Scan for the cell matching the given text and deliver its (X, Y) coordinate at center. 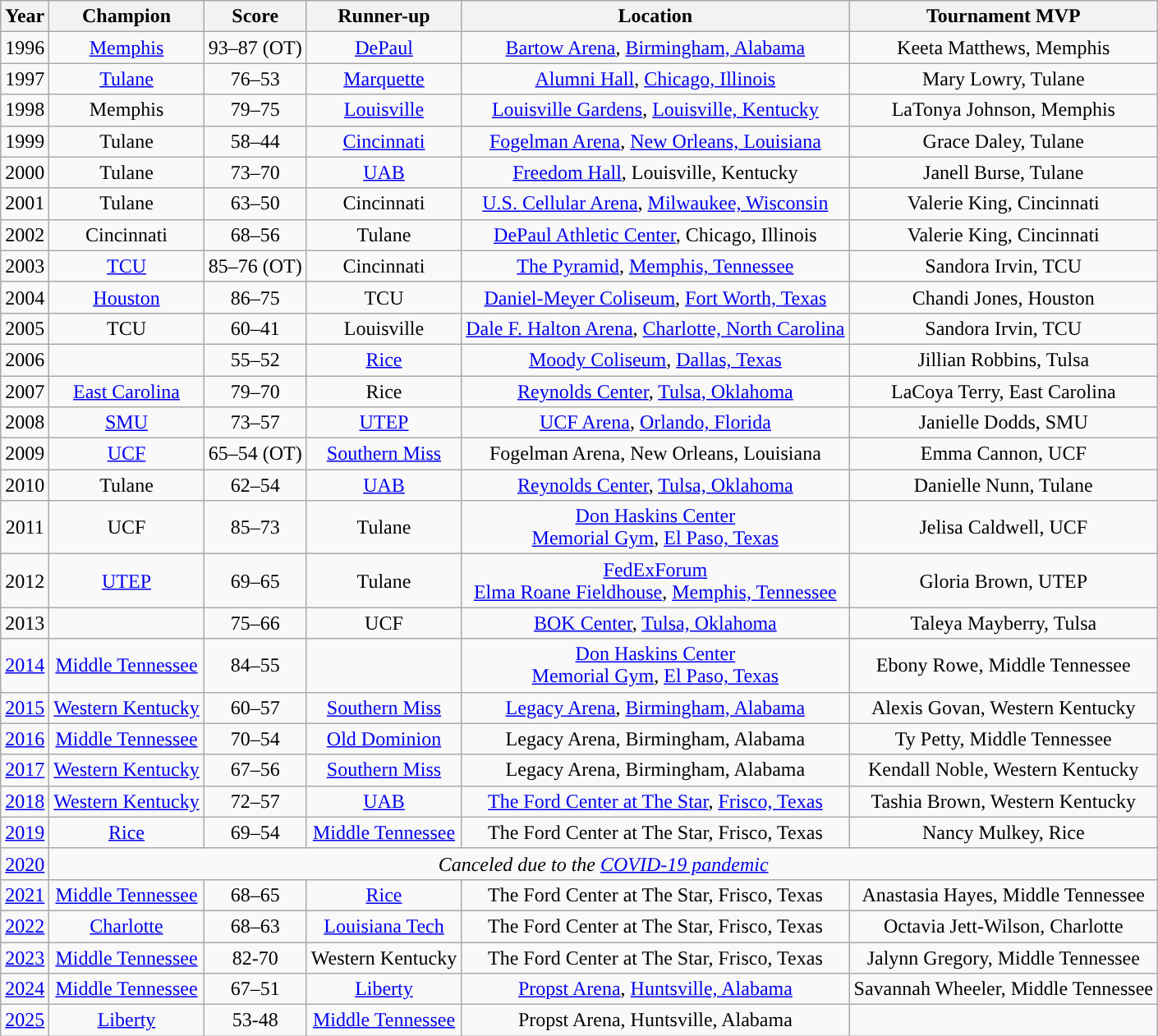
70–54 (255, 739)
Louisiana Tech (384, 926)
2012 (25, 581)
Tournament MVP (1004, 16)
Keeta Matthews, Memphis (1004, 48)
Octavia Jett-Wilson, Charlotte (1004, 926)
60–57 (255, 708)
65–54 (OT) (255, 454)
Jillian Robbins, Tulsa (1004, 360)
68–63 (255, 926)
55–52 (255, 360)
Janell Burse, Tulane (1004, 172)
2004 (25, 297)
Ebony Rowe, Middle Tennessee (1004, 665)
2001 (25, 204)
Kendall Noble, Western Kentucky (1004, 770)
2003 (25, 266)
FedExForumElma Roane Fieldhouse, Memphis, Tennessee (655, 581)
Nancy Mulkey, Rice (1004, 832)
Savannah Wheeler, Middle Tennessee (1004, 989)
Chandi Jones, Houston (1004, 297)
SMU (126, 423)
84–55 (255, 665)
2023 (25, 958)
LaCoya Terry, East Carolina (1004, 392)
82-70 (255, 958)
DePaul Athletic Center, Chicago, Illinois (655, 235)
2011 (25, 527)
69–54 (255, 832)
2009 (25, 454)
60–41 (255, 328)
1999 (25, 141)
86–75 (255, 297)
58–44 (255, 141)
Marquette (384, 79)
BOK Center, Tulsa, Oklahoma (655, 623)
LaTonya Johnson, Memphis (1004, 110)
Taleya Mayberry, Tulsa (1004, 623)
72–57 (255, 801)
Louisville Gardens, Louisville, Kentucky (655, 110)
2024 (25, 989)
2021 (25, 895)
Bartow Arena, Birmingham, Alabama (655, 48)
68–65 (255, 895)
Dale F. Halton Arena, Charlotte, North Carolina (655, 328)
1997 (25, 79)
2016 (25, 739)
Charlotte (126, 926)
2005 (25, 328)
79–70 (255, 392)
73–70 (255, 172)
1996 (25, 48)
93–87 (OT) (255, 48)
Old Dominion (384, 739)
2006 (25, 360)
2019 (25, 832)
85–76 (OT) (255, 266)
63–50 (255, 204)
2007 (25, 392)
Alumni Hall, Chicago, Illinois (655, 79)
Gloria Brown, UTEP (1004, 581)
69–65 (255, 581)
62–54 (255, 485)
Tashia Brown, Western Kentucky (1004, 801)
1998 (25, 110)
Jelisa Caldwell, UCF (1004, 527)
Runner-up (384, 16)
Moody Coliseum, Dallas, Texas (655, 360)
2008 (25, 423)
Score (255, 16)
Houston (126, 297)
Anastasia Hayes, Middle Tennessee (1004, 895)
Janielle Dodds, SMU (1004, 423)
2020 (25, 864)
2022 (25, 926)
U.S. Cellular Arena, Milwaukee, Wisconsin (655, 204)
2015 (25, 708)
53-48 (255, 1020)
Year (25, 16)
2014 (25, 665)
Alexis Govan, Western Kentucky (1004, 708)
Location (655, 16)
2010 (25, 485)
76–53 (255, 79)
East Carolina (126, 392)
DePaul (384, 48)
Danielle Nunn, Tulane (1004, 485)
Emma Cannon, UCF (1004, 454)
Jalynn Gregory, Middle Tennessee (1004, 958)
Daniel-Meyer Coliseum, Fort Worth, Texas (655, 297)
Canceled due to the COVID-19 pandemic (604, 864)
Freedom Hall, Louisville, Kentucky (655, 172)
UCF Arena, Orlando, Florida (655, 423)
2013 (25, 623)
2000 (25, 172)
67–51 (255, 989)
Grace Daley, Tulane (1004, 141)
85–73 (255, 527)
79–75 (255, 110)
75–66 (255, 623)
73–57 (255, 423)
Champion (126, 16)
Mary Lowry, Tulane (1004, 79)
2018 (25, 801)
The Pyramid, Memphis, Tennessee (655, 266)
Ty Petty, Middle Tennessee (1004, 739)
2017 (25, 770)
68–56 (255, 235)
67–56 (255, 770)
2025 (25, 1020)
2002 (25, 235)
